Locate the cell with the specified text and output its [X, Y] center coordinate. 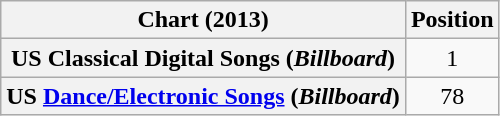
Position [452, 20]
US Dance/Electronic Songs (Billboard) [204, 96]
US Classical Digital Songs (Billboard) [204, 58]
78 [452, 96]
1 [452, 58]
Chart (2013) [204, 20]
